Pinpoint the cell where the given text exists, returning its (X, Y) midpoint coordinate. 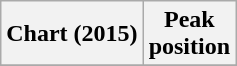
Chart (2015) (72, 34)
Peakposition (189, 34)
